Detect which cell encompasses the target text, then output its [x, y] center coordinate. 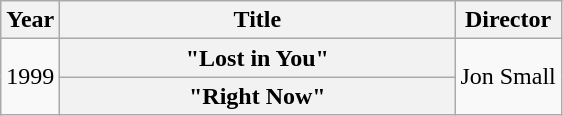
Year [30, 20]
Title [258, 20]
1999 [30, 77]
Jon Small [508, 77]
Director [508, 20]
"Lost in You" [258, 58]
"Right Now" [258, 96]
